Provide the (x, y) coordinate of the cell's center where the given text is located.  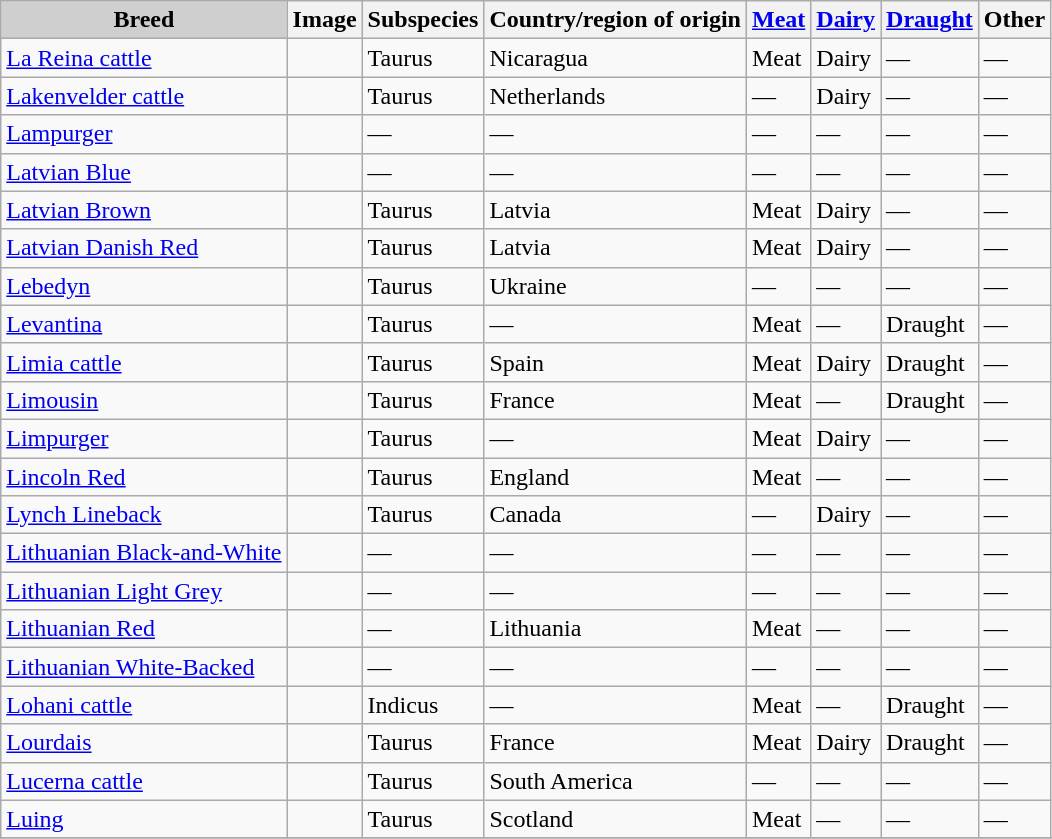
Lakenvelder cattle (144, 96)
Limousin (144, 400)
Lohani cattle (144, 705)
Indicus (423, 705)
Lynch Lineback (144, 515)
Lithuania (616, 629)
Lithuanian Black-and-White (144, 553)
Lithuanian Red (144, 629)
Lincoln Red (144, 477)
Subspecies (423, 20)
Limpurger (144, 438)
England (616, 477)
Latvian Danish Red (144, 248)
Ukraine (616, 286)
Lampurger (144, 134)
Latvian Brown (144, 210)
South America (616, 781)
Image (324, 20)
Lithuanian Light Grey (144, 591)
Lithuanian White-Backed (144, 667)
La Reina cattle (144, 58)
Netherlands (616, 96)
Scotland (616, 819)
Luing (144, 819)
Limia cattle (144, 362)
Canada (616, 515)
Lebedyn (144, 286)
Nicaragua (616, 58)
Lourdais (144, 743)
Latvian Blue (144, 172)
Country/region of origin (616, 20)
Spain (616, 362)
Levantina (144, 324)
Other (1014, 20)
Lucerna cattle (144, 781)
Breed (144, 20)
